From the cell containing the given text, extract its center point as [X, Y] coordinate. 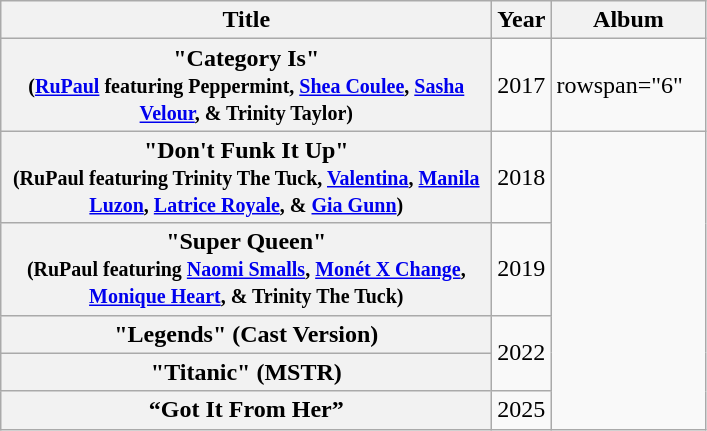
"Don't Funk It Up" (RuPaul featuring Trinity The Tuck, Valentina, Manila Luzon, Latrice Royale, & Gia Gunn) [246, 177]
“Got It From Her” [246, 410]
2018 [522, 177]
Title [246, 20]
Album [628, 20]
2025 [522, 410]
"Category Is" (RuPaul featuring Peppermint, Shea Coulee, Sasha Velour, & Trinity Taylor) [246, 85]
2019 [522, 269]
rowspan="6" [628, 85]
"Legends" (Cast Version) [246, 334]
"Super Queen" (RuPaul featuring Naomi Smalls, Monét X Change, Monique Heart, & Trinity The Tuck) [246, 269]
"Titanic" (MSTR) [246, 372]
2017 [522, 85]
2022 [522, 353]
Year [522, 20]
